Pinpoint the cell where the given text exists, returning its (x, y) midpoint coordinate. 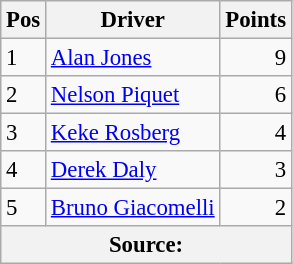
6 (256, 95)
9 (256, 58)
Derek Daly (133, 170)
Alan Jones (133, 58)
Keke Rosberg (133, 133)
Bruno Giacomelli (133, 208)
1 (24, 58)
Source: (146, 245)
Driver (133, 20)
5 (24, 208)
Points (256, 20)
Nelson Piquet (133, 95)
Pos (24, 20)
